For the text-containing cell, return its midpoint in [X, Y] coordinate format. 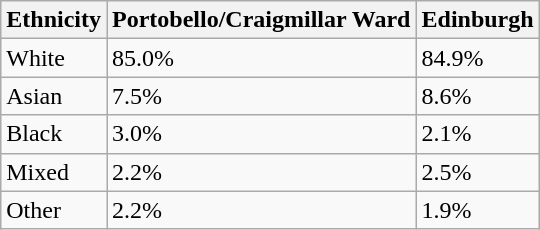
Other [54, 210]
7.5% [260, 96]
Asian [54, 96]
Black [54, 134]
8.6% [478, 96]
85.0% [260, 58]
Ethnicity [54, 20]
84.9% [478, 58]
3.0% [260, 134]
White [54, 58]
Portobello/Craigmillar Ward [260, 20]
Mixed [54, 172]
2.1% [478, 134]
1.9% [478, 210]
Edinburgh [478, 20]
2.5% [478, 172]
